Extract the [x, y] coordinate from the center of the cell holding the provided text.  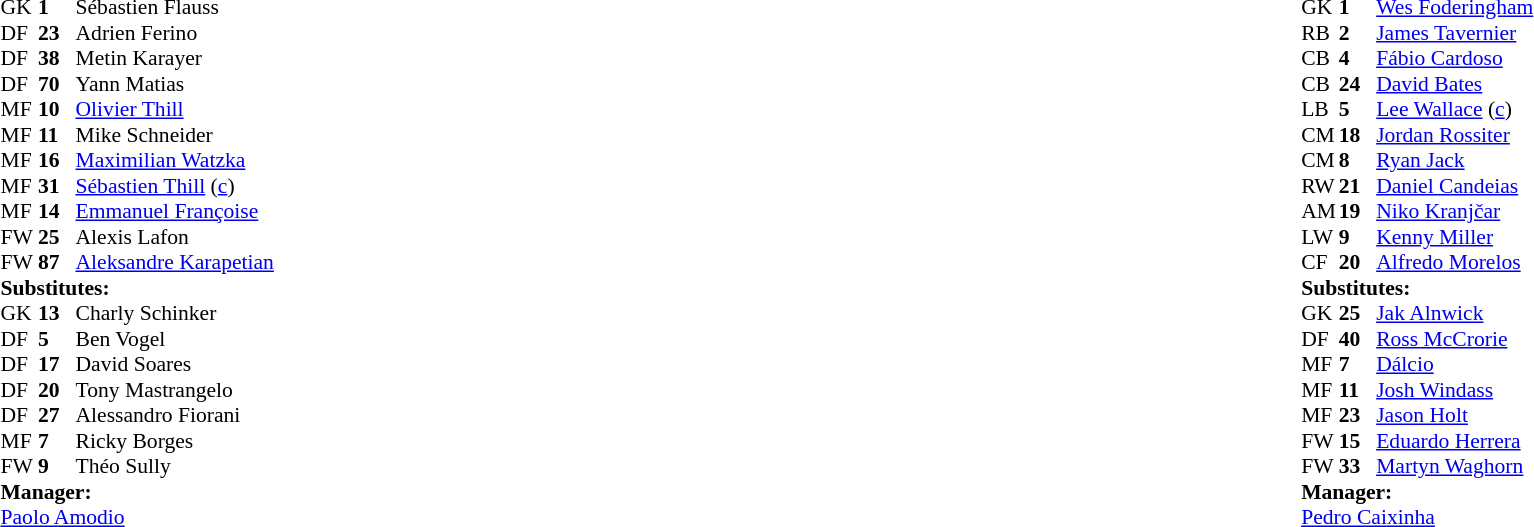
40 [1358, 339]
Charly Schinker [175, 313]
Adrien Ferino [175, 33]
Martyn Waghorn [1454, 467]
LW [1320, 237]
Mike Schneider [175, 135]
Jordan Rossiter [1454, 135]
AM [1320, 211]
Alessandro Fiorani [175, 415]
Olivier Thill [175, 109]
David Soares [175, 365]
13 [57, 313]
Aleksandre Karapetian [175, 263]
31 [57, 186]
CF [1320, 263]
Niko Kranjčar [1454, 211]
Lee Wallace (c) [1454, 109]
RW [1320, 186]
17 [57, 365]
21 [1358, 186]
James Tavernier [1454, 33]
Kenny Miller [1454, 237]
Ryan Jack [1454, 161]
Yann Matias [175, 84]
8 [1358, 161]
24 [1358, 84]
Ricky Borges [175, 441]
33 [1358, 467]
Josh Windass [1454, 390]
10 [57, 109]
David Bates [1454, 84]
38 [57, 59]
18 [1358, 135]
16 [57, 161]
87 [57, 263]
Daniel Candeias [1454, 186]
Sébastien Thill (c) [175, 186]
14 [57, 211]
4 [1358, 59]
19 [1358, 211]
LB [1320, 109]
70 [57, 84]
Alexis Lafon [175, 237]
2 [1358, 33]
RB [1320, 33]
27 [57, 415]
Maximilian Watzka [175, 161]
Jason Holt [1454, 415]
Jak Alnwick [1454, 313]
Tony Mastrangelo [175, 390]
Eduardo Herrera [1454, 441]
Dálcio [1454, 365]
Emmanuel Françoise [175, 211]
15 [1358, 441]
Ross McCrorie [1454, 339]
Ben Vogel [175, 339]
Alfredo Morelos [1454, 263]
Fábio Cardoso [1454, 59]
Théo Sully [175, 467]
Metin Karayer [175, 59]
